Locate the cell with the specified text and output its (X, Y) center coordinate. 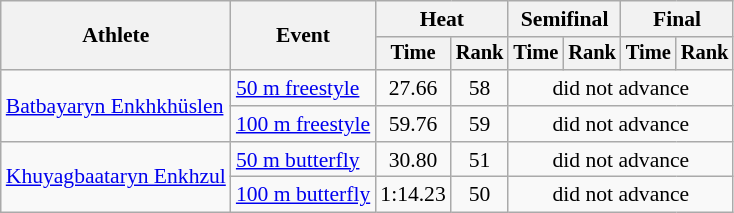
Batbayaryn Enkhkhüslen (116, 106)
Final (677, 19)
Event (303, 36)
30.80 (412, 160)
58 (480, 88)
50 m butterfly (303, 160)
100 m freestyle (303, 124)
Khuyagbaataryn Enkhzul (116, 178)
Athlete (116, 36)
50 (480, 195)
59 (480, 124)
1:14.23 (412, 195)
59.76 (412, 124)
51 (480, 160)
100 m butterfly (303, 195)
Semifinal (564, 19)
50 m freestyle (303, 88)
Heat (442, 19)
27.66 (412, 88)
